Capture the cell that displays the provided text and extract its [x, y] central coordinate. 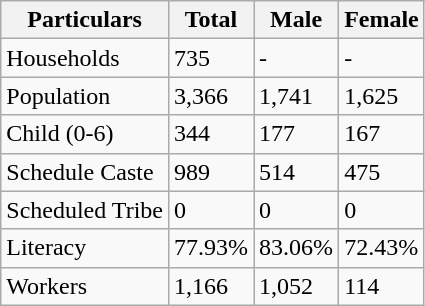
1,166 [210, 286]
1,052 [296, 286]
Workers [85, 286]
114 [382, 286]
Scheduled Tribe [85, 210]
Literacy [85, 248]
Child (0-6) [85, 134]
Total [210, 20]
Households [85, 58]
Population [85, 96]
Schedule Caste [85, 172]
475 [382, 172]
72.43% [382, 248]
Particulars [85, 20]
735 [210, 58]
3,366 [210, 96]
167 [382, 134]
989 [210, 172]
344 [210, 134]
77.93% [210, 248]
Female [382, 20]
177 [296, 134]
Male [296, 20]
83.06% [296, 248]
514 [296, 172]
1,741 [296, 96]
1,625 [382, 96]
